Pinpoint the cell where the given text exists, returning its (X, Y) midpoint coordinate. 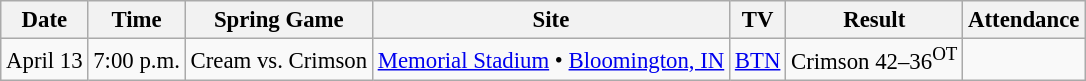
Site (550, 20)
Memorial Stadium • Bloomington, IN (550, 60)
Date (44, 20)
Time (136, 20)
Cream vs. Crimson (278, 60)
TV (758, 20)
BTN (758, 60)
April 13 (44, 60)
Crimson 42–36OT (874, 60)
Attendance (1024, 20)
7:00 p.m. (136, 60)
Spring Game (278, 20)
Result (874, 20)
